Determine the (x, y) coordinate at the center of the cell enclosing the given text.  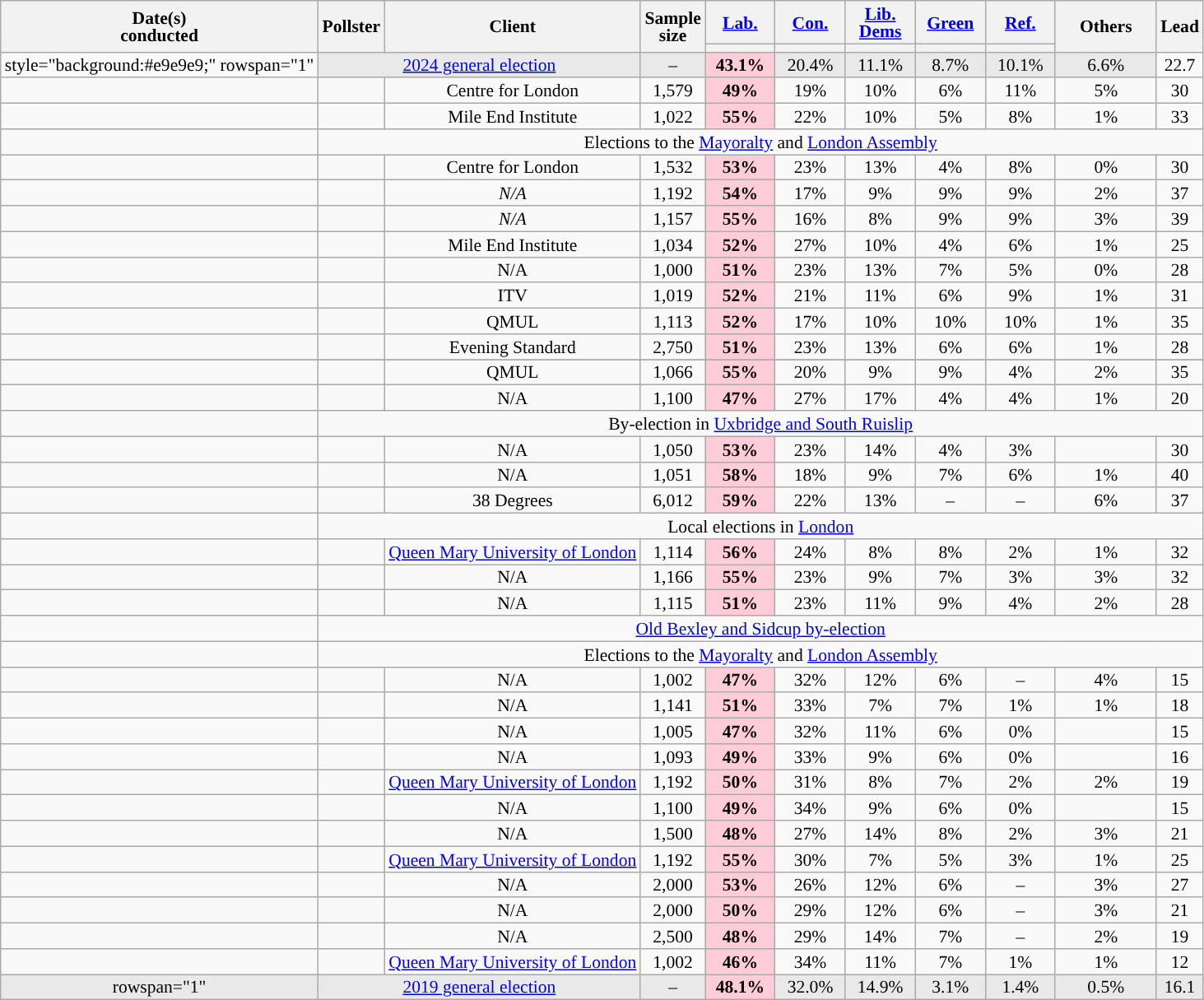
Client (512, 26)
39 (1180, 219)
58% (741, 474)
Old Bexley and Sidcup by-election (760, 629)
1,113 (672, 321)
14.9% (881, 988)
6,012 (672, 500)
10.1% (1020, 64)
1,019 (672, 296)
27 (1180, 884)
24% (810, 551)
1,000 (672, 270)
2019 general election (479, 988)
1,157 (672, 219)
46% (741, 961)
12 (1180, 961)
16% (810, 219)
40 (1180, 474)
1,532 (672, 168)
22.7 (1180, 64)
31 (1180, 296)
Others (1106, 26)
2,500 (672, 937)
1,050 (672, 449)
Evening Standard (512, 347)
0.5% (1106, 988)
26% (810, 884)
1,093 (672, 757)
56% (741, 551)
Green (950, 22)
16 (1180, 757)
By-election in Uxbridge and South Ruislip (760, 423)
2,750 (672, 347)
21% (810, 296)
19% (810, 91)
43.1% (741, 64)
30% (810, 859)
31% (810, 782)
1,166 (672, 578)
rowspan="1" (160, 988)
Con. (810, 22)
1,066 (672, 372)
6.6% (1106, 64)
Sample size (672, 26)
1,141 (672, 706)
style="background:#e9e9e9;" rowspan="1" (160, 64)
38 Degrees (512, 500)
1,051 (672, 474)
20% (810, 372)
1,500 (672, 833)
ITV (512, 296)
1,005 (672, 731)
20 (1180, 398)
16.1 (1180, 988)
11.1% (881, 64)
8.7% (950, 64)
1,022 (672, 117)
1,115 (672, 602)
Lead (1180, 26)
54% (741, 193)
1,114 (672, 551)
Ref. (1020, 22)
32.0% (810, 988)
48.1% (741, 988)
33 (1180, 117)
2024 general election (479, 64)
Lib. Dems (881, 22)
1.4% (1020, 988)
3.1% (950, 988)
Local elections in London (760, 527)
59% (741, 500)
20.4% (810, 64)
1,034 (672, 244)
18% (810, 474)
Date(s) conducted (160, 26)
Lab. (741, 22)
18 (1180, 706)
1,579 (672, 91)
Pollster (351, 26)
